Search for the cell housing the specified text and yield its (X, Y) center coordinate. 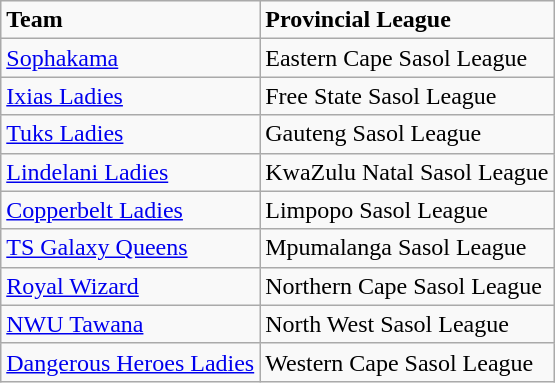
Northern Cape Sasol League (407, 286)
Provincial League (407, 20)
Royal Wizard (130, 286)
Free State Sasol League (407, 96)
Team (130, 20)
Tuks Ladies (130, 134)
Ixias Ladies (130, 96)
Lindelani Ladies (130, 172)
Western Cape Sasol League (407, 362)
Limpopo Sasol League (407, 210)
Eastern Cape Sasol League (407, 58)
KwaZulu Natal Sasol League (407, 172)
North West Sasol League (407, 324)
NWU Tawana (130, 324)
Mpumalanga Sasol League (407, 248)
Copperbelt Ladies (130, 210)
TS Galaxy Queens (130, 248)
Sophakama (130, 58)
Gauteng Sasol League (407, 134)
Dangerous Heroes Ladies (130, 362)
